For the text-containing cell, return its midpoint in (x, y) coordinate format. 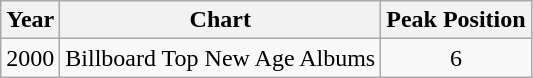
Chart (220, 20)
Year (30, 20)
Peak Position (456, 20)
Billboard Top New Age Albums (220, 58)
2000 (30, 58)
6 (456, 58)
